Detect which cell encompasses the target text, then output its [x, y] center coordinate. 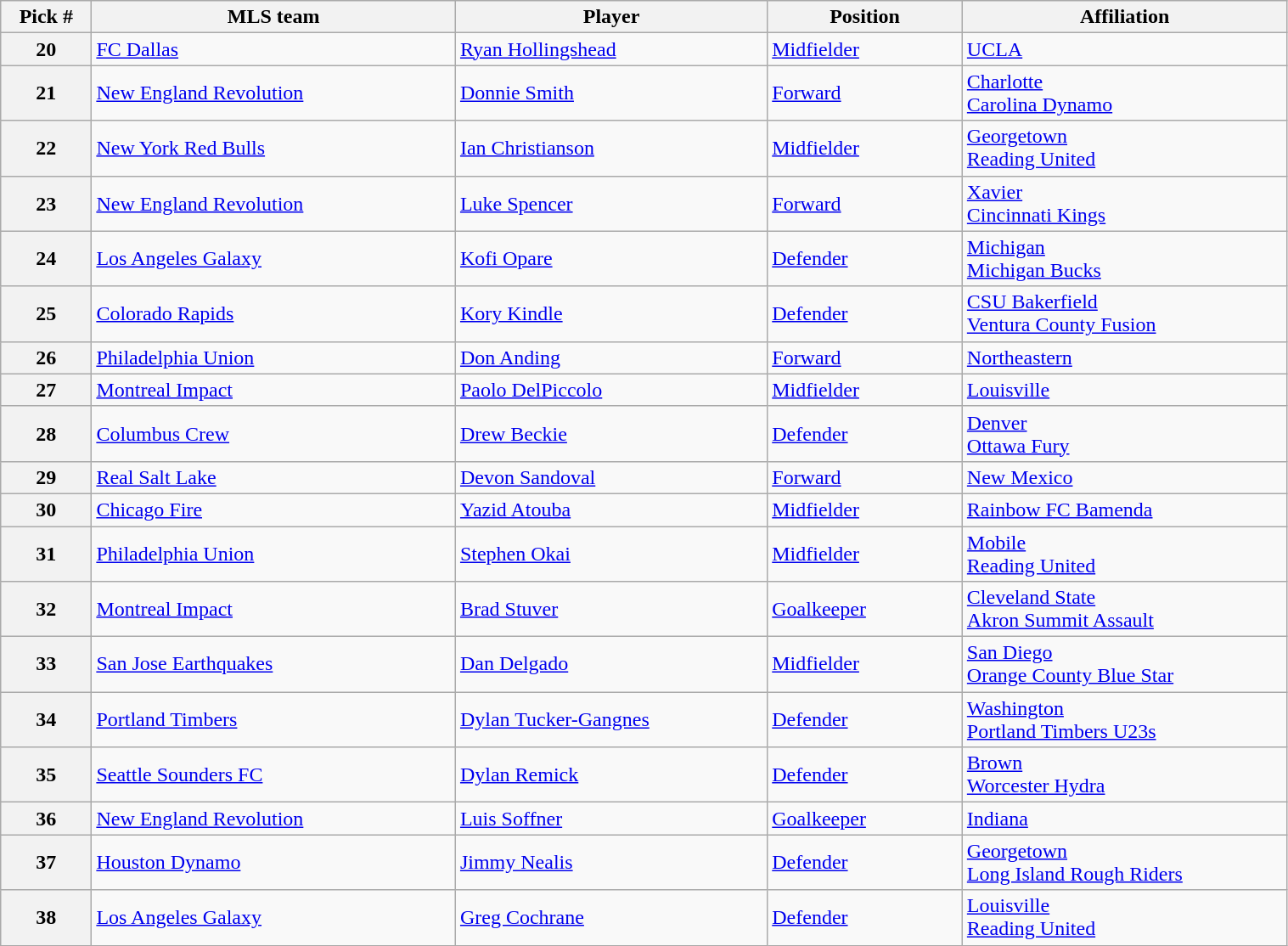
CharlotteCarolina Dynamo [1124, 93]
Don Anding [611, 358]
San DiegoOrange County Blue Star [1124, 664]
Columbus Crew [273, 433]
Paolo DelPiccolo [611, 390]
MichiganMichigan Bucks [1124, 258]
Stephen Okai [611, 554]
Dan Delgado [611, 664]
New Mexico [1124, 477]
32 [46, 610]
LouisvilleReading United [1124, 917]
38 [46, 917]
CSU BakerfieldVentura County Fusion [1124, 314]
San Jose Earthquakes [273, 664]
Northeastern [1124, 358]
Houston Dynamo [273, 863]
Kofi Opare [611, 258]
Seattle Sounders FC [273, 774]
30 [46, 510]
28 [46, 433]
Louisville [1124, 390]
Cleveland StateAkron Summit Assault [1124, 610]
25 [46, 314]
Colorado Rapids [273, 314]
New York Red Bulls [273, 148]
Dylan Tucker-Gangnes [611, 720]
Devon Sandoval [611, 477]
27 [46, 390]
Greg Cochrane [611, 917]
XavierCincinnati Kings [1124, 204]
Indiana [1124, 819]
Affiliation [1124, 17]
Brad Stuver [611, 610]
Portland Timbers [273, 720]
GeorgetownReading United [1124, 148]
35 [46, 774]
Position [865, 17]
Luis Soffner [611, 819]
DenverOttawa Fury [1124, 433]
Pick # [46, 17]
Donnie Smith [611, 93]
26 [46, 358]
37 [46, 863]
Chicago Fire [273, 510]
Dylan Remick [611, 774]
Kory Kindle [611, 314]
BrownWorcester Hydra [1124, 774]
Jimmy Nealis [611, 863]
34 [46, 720]
FC Dallas [273, 49]
23 [46, 204]
31 [46, 554]
UCLA [1124, 49]
Player [611, 17]
Rainbow FC Bamenda [1124, 510]
36 [46, 819]
Yazid Atouba [611, 510]
WashingtonPortland Timbers U23s [1124, 720]
21 [46, 93]
MobileReading United [1124, 554]
29 [46, 477]
22 [46, 148]
20 [46, 49]
24 [46, 258]
Ryan Hollingshead [611, 49]
Drew Beckie [611, 433]
Ian Christianson [611, 148]
MLS team [273, 17]
33 [46, 664]
Luke Spencer [611, 204]
GeorgetownLong Island Rough Riders [1124, 863]
Real Salt Lake [273, 477]
